Scan for the cell matching the given text and deliver its (X, Y) coordinate at center. 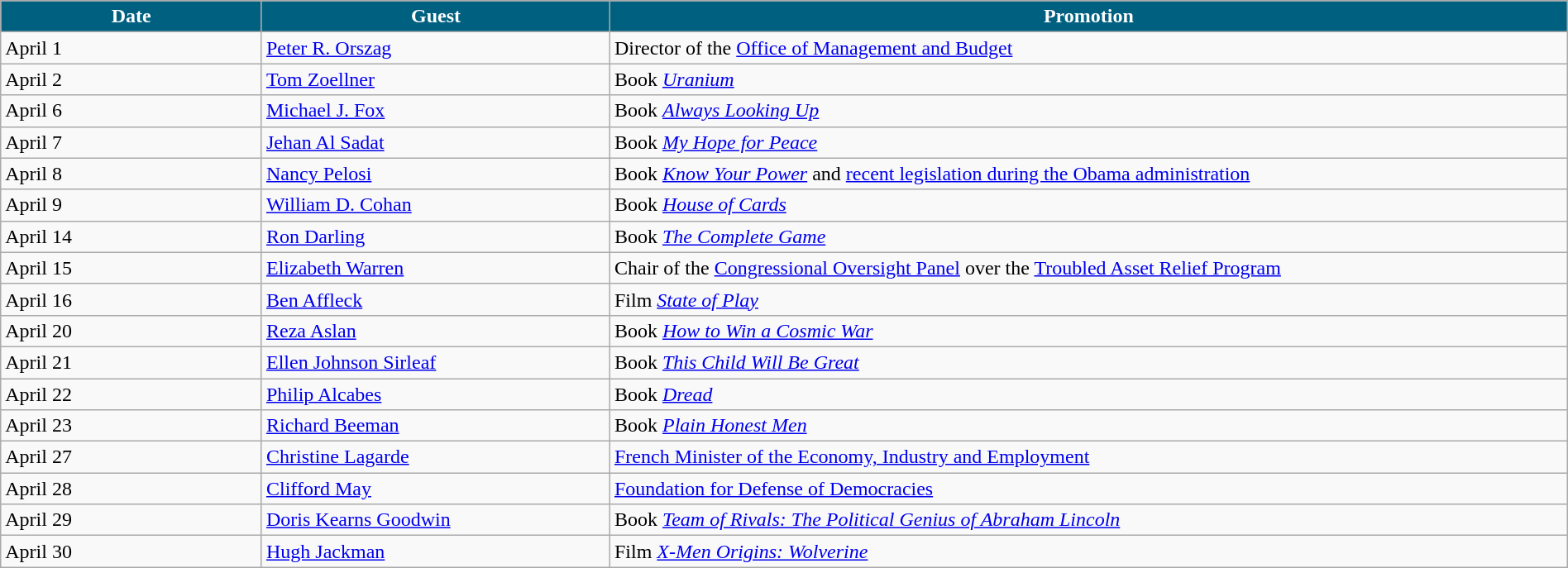
April 1 (131, 48)
April 21 (131, 362)
Elizabeth Warren (435, 268)
April 8 (131, 174)
Book The Complete Game (1088, 236)
April 15 (131, 268)
French Minister of the Economy, Industry and Employment (1088, 457)
April 28 (131, 489)
Clifford May (435, 489)
Doris Kearns Goodwin (435, 520)
Jehan Al Sadat (435, 142)
Ron Darling (435, 236)
April 20 (131, 331)
Book Uranium (1088, 79)
Book House of Cards (1088, 205)
Chair of the Congressional Oversight Panel over the Troubled Asset Relief Program (1088, 268)
Ellen Johnson Sirleaf (435, 362)
Richard Beeman (435, 426)
Philip Alcabes (435, 394)
Date (131, 17)
Book Team of Rivals: The Political Genius of Abraham Lincoln (1088, 520)
William D. Cohan (435, 205)
Book How to Win a Cosmic War (1088, 331)
Book Plain Honest Men (1088, 426)
Tom Zoellner (435, 79)
Film X-Men Origins: Wolverine (1088, 551)
Book Know Your Power and recent legislation during the Obama administration (1088, 174)
April 2 (131, 79)
April 22 (131, 394)
Guest (435, 17)
April 27 (131, 457)
Film State of Play (1088, 299)
Book Dread (1088, 394)
Nancy Pelosi (435, 174)
Book Always Looking Up (1088, 111)
Christine Lagarde (435, 457)
Book My Hope for Peace (1088, 142)
April 7 (131, 142)
April 16 (131, 299)
Reza Aslan (435, 331)
Director of the Office of Management and Budget (1088, 48)
April 14 (131, 236)
Book This Child Will Be Great (1088, 362)
April 23 (131, 426)
Peter R. Orszag (435, 48)
Michael J. Fox (435, 111)
Hugh Jackman (435, 551)
April 6 (131, 111)
April 29 (131, 520)
April 9 (131, 205)
Ben Affleck (435, 299)
Promotion (1088, 17)
Foundation for Defense of Democracies (1088, 489)
April 30 (131, 551)
